From the cell containing the given text, extract its center point as [x, y] coordinate. 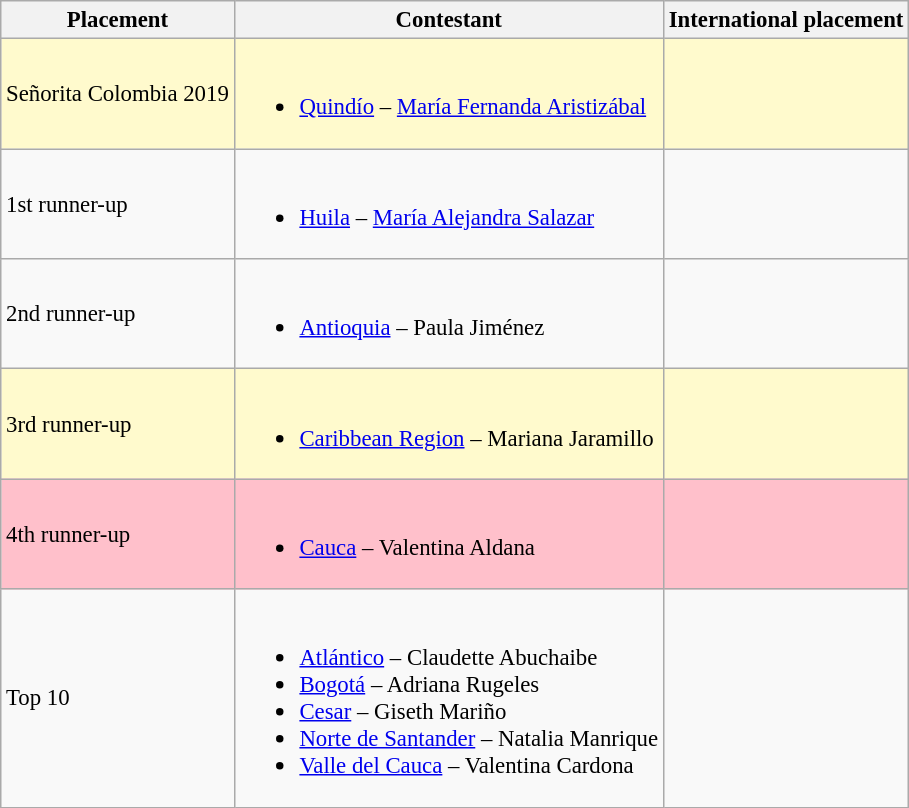
Huila – María Alejandra Salazar [448, 204]
Cauca – Valentina Aldana [448, 534]
Atlántico – Claudette AbuchaibeBogotá – Adriana RugelesCesar – Giseth MariñoNorte de Santander – Natalia ManriqueValle del Cauca – Valentina Cardona [448, 698]
International placement [786, 20]
Top 10 [118, 698]
Contestant [448, 20]
4th runner-up [118, 534]
1st runner-up [118, 204]
2nd runner-up [118, 314]
Caribbean Region – Mariana Jaramillo [448, 424]
Placement [118, 20]
Señorita Colombia 2019 [118, 94]
3rd runner-up [118, 424]
Antioquia – Paula Jiménez [448, 314]
Quindío – María Fernanda Aristizábal [448, 94]
